From the cell containing the given text, extract its center point as (x, y) coordinate. 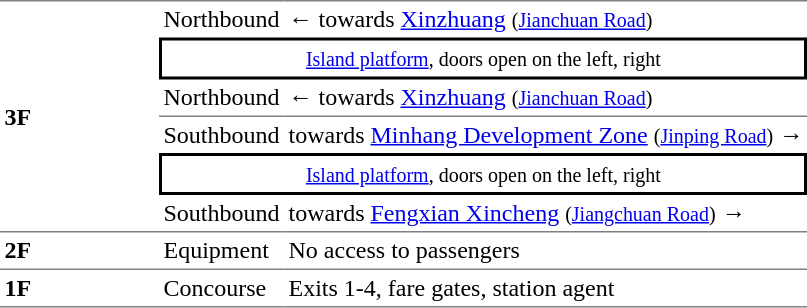
3F (80, 116)
Concourse (222, 289)
2F (80, 251)
Equipment (222, 251)
1F (80, 289)
